From the cell containing the given text, extract its center point as [X, Y] coordinate. 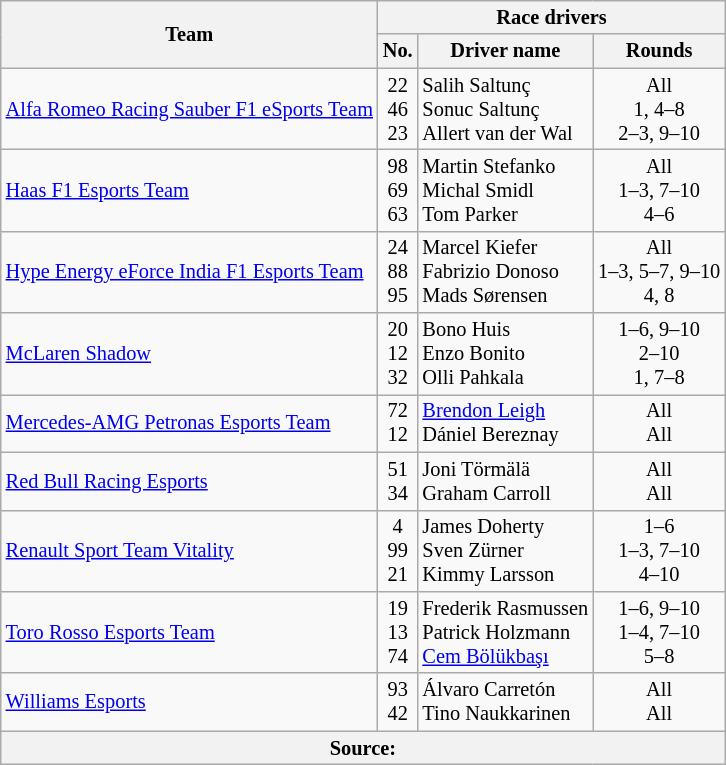
Bono Huis Enzo Bonito Olli Pahkala [506, 354]
Team [190, 34]
Source: [363, 748]
McLaren Shadow [190, 354]
Joni Törmälä Graham Carroll [506, 481]
Marcel Kiefer Fabrizio Donoso Mads Sørensen [506, 272]
Hype Energy eForce India F1 Esports Team [190, 272]
5134 [398, 481]
Brendon Leigh Dániel Bereznay [506, 423]
Renault Sport Team Vitality [190, 551]
All1–3, 7–104–6 [659, 190]
9342 [398, 702]
Red Bull Racing Esports [190, 481]
Mercedes-AMG Petronas Esports Team [190, 423]
1–61–3, 7–104–10 [659, 551]
1–6, 9–101–4, 7–105–8 [659, 632]
Frederik Rasmussen Patrick Holzmann Cem Bölükbaşı [506, 632]
Williams Esports [190, 702]
201232 [398, 354]
7212 [398, 423]
Salih Saltunç Sonuc Saltunç Allert van der Wal [506, 109]
1–6, 9–102–101, 7–8 [659, 354]
224623 [398, 109]
191374 [398, 632]
All1–3, 5–7, 9–104, 8 [659, 272]
Martin Stefanko Michal Smidl Tom Parker [506, 190]
All1, 4–82–3, 9–10 [659, 109]
Driver name [506, 51]
Toro Rosso Esports Team [190, 632]
Race drivers [552, 17]
986963 [398, 190]
Haas F1 Esports Team [190, 190]
Rounds [659, 51]
No. [398, 51]
Álvaro Carretón Tino Naukkarinen [506, 702]
Alfa Romeo Racing Sauber F1 eSports Team [190, 109]
49921 [398, 551]
248895 [398, 272]
James Doherty Sven Zürner Kimmy Larsson [506, 551]
